For the text-containing cell, return its midpoint in [X, Y] coordinate format. 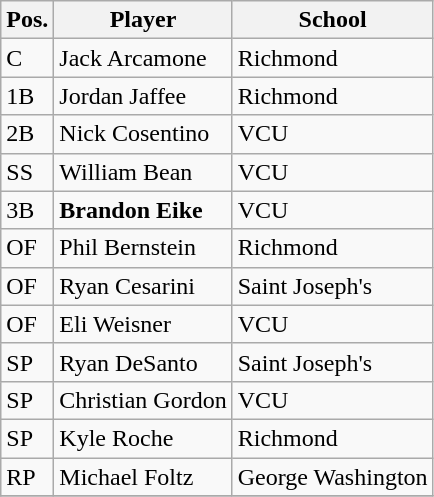
Jordan Jaffee [143, 96]
Christian Gordon [143, 400]
Michael Foltz [143, 477]
William Bean [143, 172]
Brandon Eike [143, 210]
Ryan DeSanto [143, 362]
1B [28, 96]
Phil Bernstein [143, 248]
C [28, 58]
Player [143, 20]
School [332, 20]
RP [28, 477]
SS [28, 172]
George Washington [332, 477]
Kyle Roche [143, 438]
2B [28, 134]
Ryan Cesarini [143, 286]
3B [28, 210]
Jack Arcamone [143, 58]
Eli Weisner [143, 324]
Pos. [28, 20]
Nick Cosentino [143, 134]
